Capture the cell that displays the provided text and extract its (x, y) central coordinate. 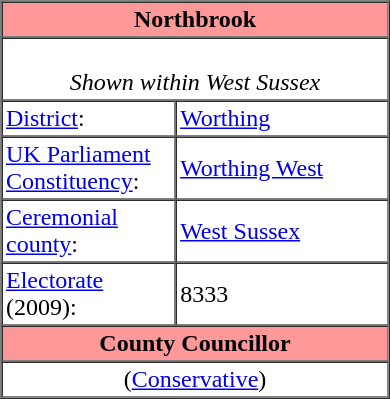
Northbrook (196, 20)
Electorate (2009): (89, 294)
Worthing West (282, 168)
District: (89, 118)
Worthing (282, 118)
UK Parliament Constituency: (89, 168)
Ceremonial county: (89, 232)
Shown within West Sussex (196, 70)
8333 (282, 294)
(Conservative) (196, 380)
County Councillor (196, 344)
West Sussex (282, 232)
